Scan for the cell matching the given text and deliver its (x, y) coordinate at center. 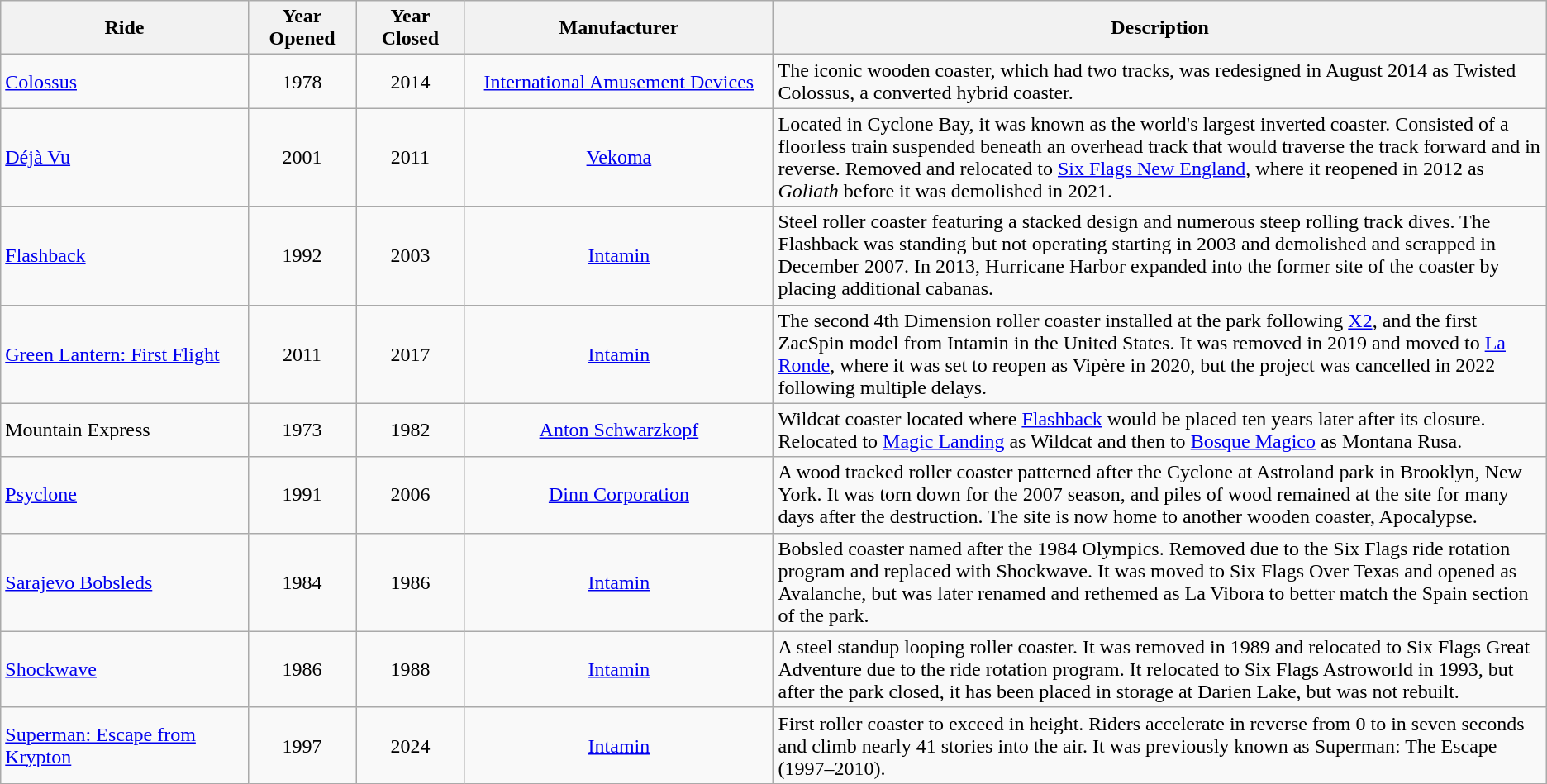
1997 (302, 745)
Superman: Escape from Krypton (124, 745)
Year Opened (302, 28)
1988 (410, 669)
Mountain Express (124, 430)
Sarajevo Bobsleds (124, 582)
Vekoma (619, 157)
Manufacturer (619, 28)
Colossus (124, 81)
Year Closed (410, 28)
International Amusement Devices (619, 81)
The iconic wooden coaster, which had two tracks, was redesigned in August 2014 as Twisted Colossus, a converted hybrid coaster. (1160, 81)
2014 (410, 81)
1978 (302, 81)
Anton Schwarzkopf (619, 430)
1973 (302, 430)
1992 (302, 256)
Description (1160, 28)
2001 (302, 157)
1984 (302, 582)
2017 (410, 354)
2003 (410, 256)
1991 (302, 495)
Flashback (124, 256)
2024 (410, 745)
2006 (410, 495)
1982 (410, 430)
Shockwave (124, 669)
Green Lantern: First Flight (124, 354)
Déjà Vu (124, 157)
Dinn Corporation (619, 495)
Ride (124, 28)
Psyclone (124, 495)
